Search for the cell housing the specified text and yield its [x, y] center coordinate. 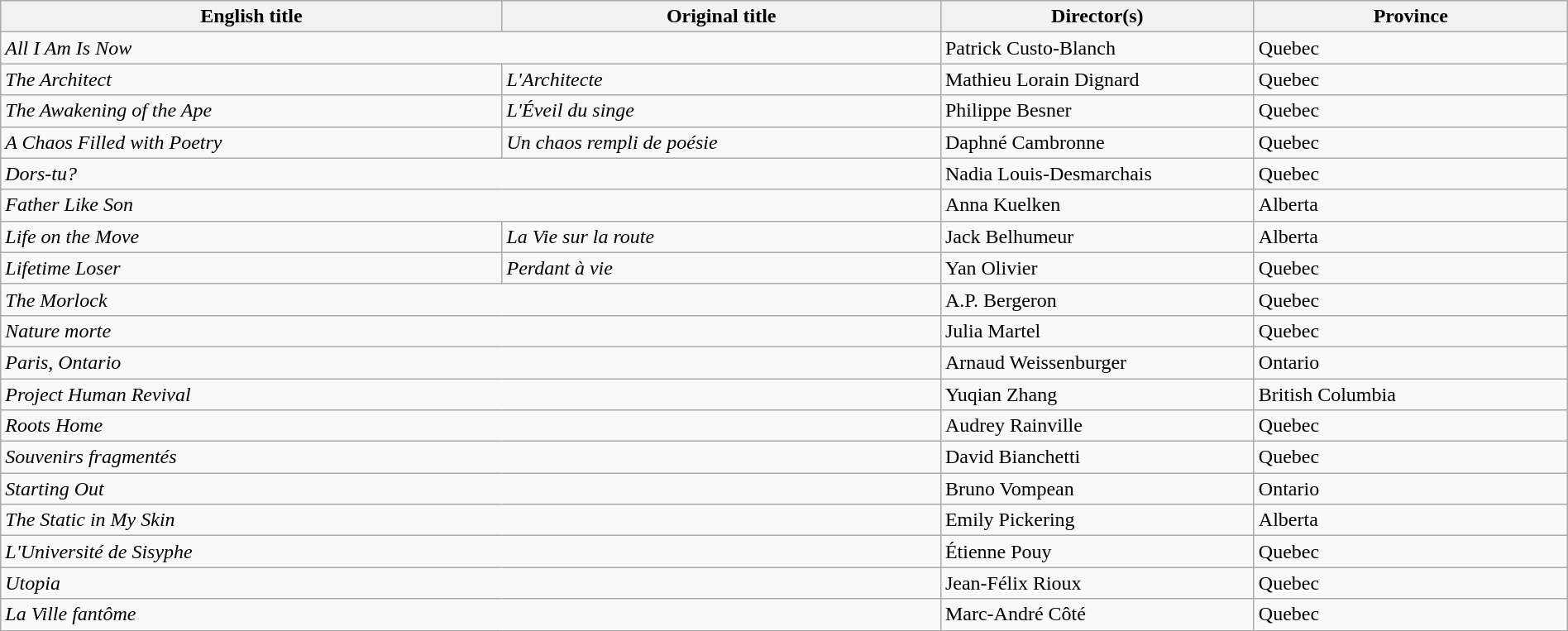
Province [1411, 17]
Mathieu Lorain Dignard [1097, 79]
Jack Belhumeur [1097, 237]
Arnaud Weissenburger [1097, 362]
Julia Martel [1097, 331]
Original title [721, 17]
Daphné Cambronne [1097, 142]
The Architect [251, 79]
Paris, Ontario [471, 362]
Bruno Vompean [1097, 489]
Life on the Move [251, 237]
Nadia Louis-Desmarchais [1097, 174]
Director(s) [1097, 17]
Marc-André Côté [1097, 614]
Jean-Félix Rioux [1097, 583]
Nature morte [471, 331]
La Vie sur la route [721, 237]
Patrick Custo-Blanch [1097, 48]
Yan Olivier [1097, 268]
A.P. Bergeron [1097, 299]
Étienne Pouy [1097, 552]
Perdant à vie [721, 268]
Emily Pickering [1097, 520]
David Bianchetti [1097, 457]
The Awakening of the Ape [251, 111]
Roots Home [471, 426]
Anna Kuelken [1097, 205]
La Ville fantôme [471, 614]
Souvenirs fragmentés [471, 457]
L'Architecte [721, 79]
Utopia [471, 583]
The Static in My Skin [471, 520]
British Columbia [1411, 394]
L'Éveil du singe [721, 111]
The Morlock [471, 299]
L'Université de Sisyphe [471, 552]
Un chaos rempli de poésie [721, 142]
Project Human Revival [471, 394]
Yuqian Zhang [1097, 394]
Father Like Son [471, 205]
Dors-tu? [471, 174]
Philippe Besner [1097, 111]
All I Am Is Now [471, 48]
A Chaos Filled with Poetry [251, 142]
English title [251, 17]
Audrey Rainville [1097, 426]
Lifetime Loser [251, 268]
Starting Out [471, 489]
